Detect which cell encompasses the target text, then output its (x, y) center coordinate. 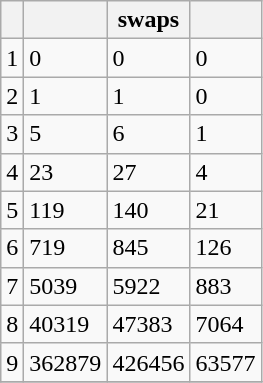
47383 (148, 324)
27 (148, 172)
9 (12, 362)
23 (66, 172)
3 (12, 134)
845 (148, 248)
40319 (66, 324)
7 (12, 286)
2 (12, 96)
126 (226, 248)
362879 (66, 362)
21 (226, 210)
883 (226, 286)
7064 (226, 324)
140 (148, 210)
63577 (226, 362)
8 (12, 324)
119 (66, 210)
5039 (66, 286)
426456 (148, 362)
5922 (148, 286)
719 (66, 248)
swaps (148, 20)
